Output the [X, Y] coordinate of the center of the cell containing the given text.  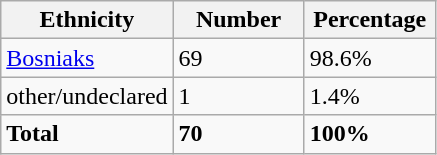
100% [370, 134]
Bosniaks [87, 58]
1 [238, 96]
98.6% [370, 58]
69 [238, 58]
Ethnicity [87, 20]
Total [87, 134]
70 [238, 134]
Number [238, 20]
other/undeclared [87, 96]
Percentage [370, 20]
1.4% [370, 96]
